Capture the cell that displays the provided text and extract its (X, Y) central coordinate. 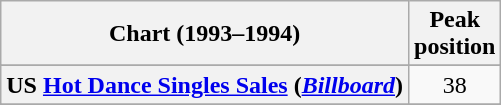
Peakposition (455, 34)
US Hot Dance Singles Sales (Billboard) (205, 85)
Chart (1993–1994) (205, 34)
38 (455, 85)
